Return the [X, Y] coordinate for the center point of the cell that contains the specified text.  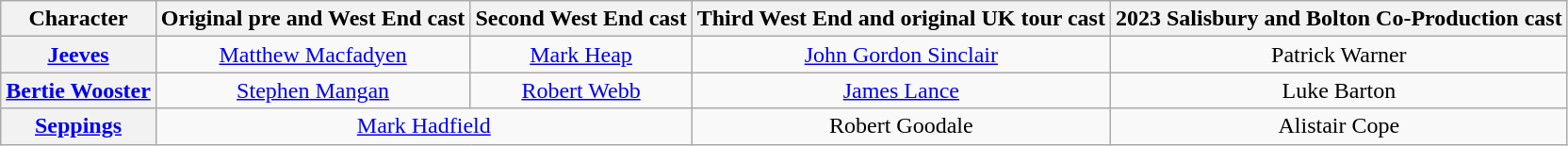
James Lance [901, 90]
Robert Webb [580, 90]
Character [79, 19]
Original pre and West End cast [313, 19]
Mark Hadfield [424, 126]
Seppings [79, 126]
Matthew Macfadyen [313, 55]
Bertie Wooster [79, 90]
Patrick Warner [1338, 55]
Third West End and original UK tour cast [901, 19]
Second West End cast [580, 19]
John Gordon Sinclair [901, 55]
Mark Heap [580, 55]
Jeeves [79, 55]
Luke Barton [1338, 90]
Stephen Mangan [313, 90]
Robert Goodale [901, 126]
2023 Salisbury and Bolton Co-Production cast [1338, 19]
Alistair Cope [1338, 126]
